Detect which cell encompasses the target text, then output its (x, y) center coordinate. 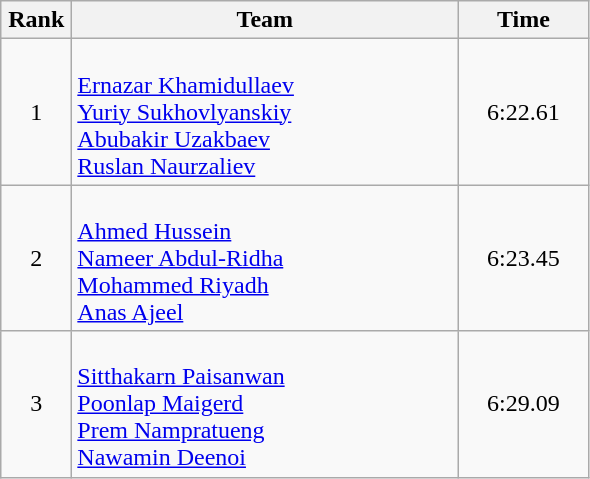
Ernazar KhamidullaevYuriy SukhovlyanskiyAbubakir UzakbaevRuslan Naurzaliev (265, 112)
6:22.61 (524, 112)
6:23.45 (524, 258)
1 (36, 112)
Time (524, 20)
Rank (36, 20)
Team (265, 20)
6:29.09 (524, 404)
2 (36, 258)
Ahmed HusseinNameer Abdul-RidhaMohammed RiyadhAnas Ajeel (265, 258)
3 (36, 404)
Sitthakarn PaisanwanPoonlap MaigerdPrem NampratuengNawamin Deenoi (265, 404)
